Locate the cell with the specified text and output its [x, y] center coordinate. 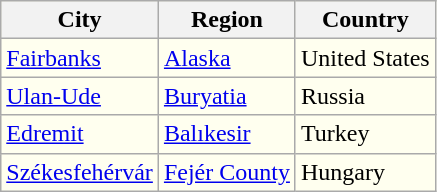
United States [365, 58]
Hungary [365, 172]
Turkey [365, 134]
Ulan-Ude [80, 96]
Fairbanks [80, 58]
City [80, 20]
Edremit [80, 134]
Buryatia [226, 96]
Country [365, 20]
Fejér County [226, 172]
Balıkesir [226, 134]
Székesfehérvár [80, 172]
Region [226, 20]
Alaska [226, 58]
Russia [365, 96]
